Return the [X, Y] coordinate for the center point of the cell that contains the specified text.  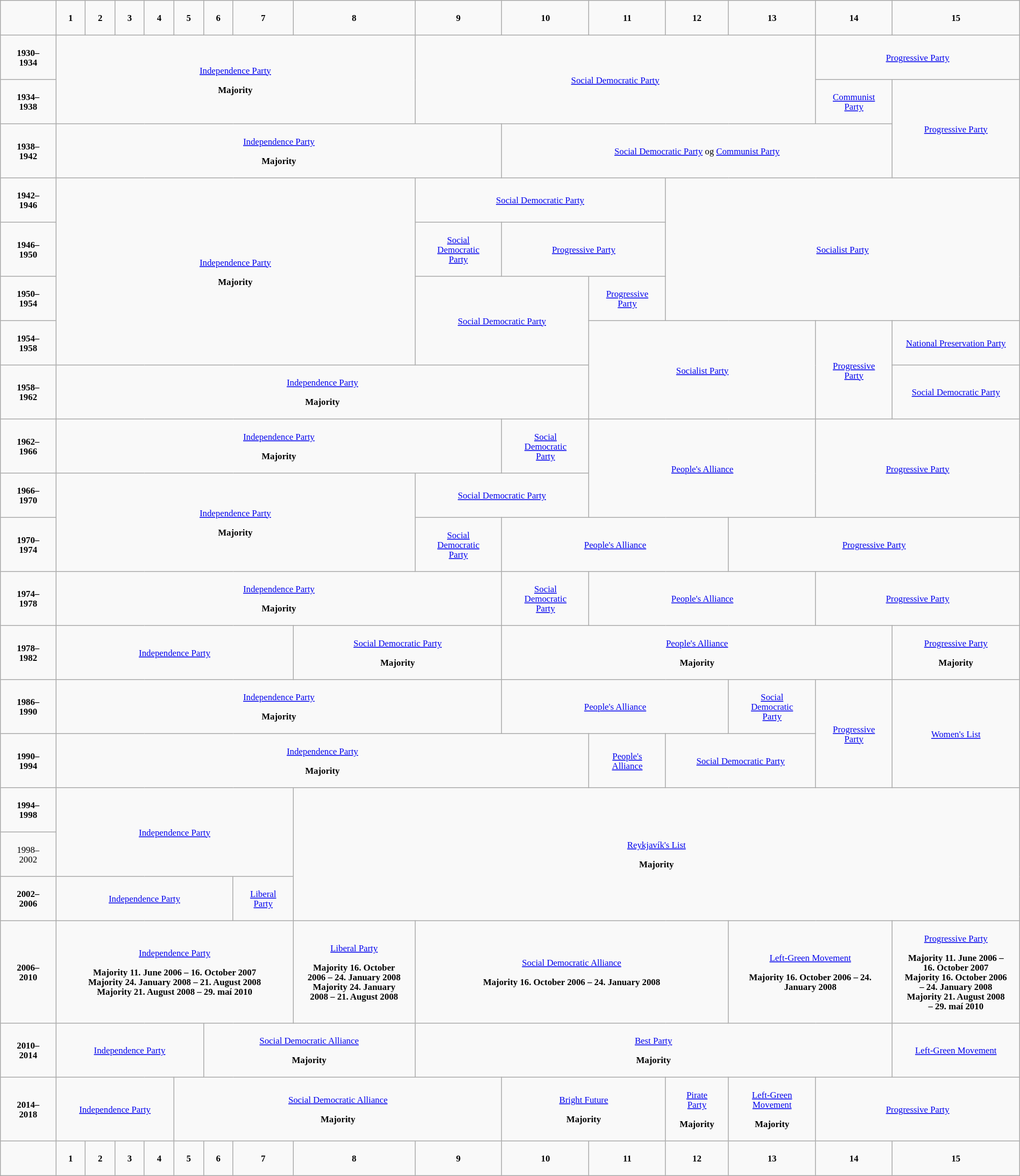
1942–1946 [28, 200]
1958–1962 [28, 392]
Communist Party [854, 102]
Reykjavík's ListMajority [656, 854]
Pirate PartyMajority [697, 1109]
Social Democratic Party og Communist Party [697, 151]
1994–1998 [28, 810]
1938–1942 [28, 151]
1990–1994 [28, 760]
Left-Green Movement [955, 1050]
1998–2002 [28, 854]
2006–2010 [28, 972]
1934–1938 [28, 102]
People's AllianceMajority [697, 652]
1946–1950 [28, 249]
1974–1978 [28, 598]
1954–1958 [28, 343]
Progressive PartyMajority [955, 652]
2014–2018 [28, 1109]
National Preservation Party [955, 343]
Social Democratic PartyMajority [398, 652]
2010–2014 [28, 1050]
1986–1990 [28, 707]
1970–1974 [28, 544]
Left-Green MovementMajority 16. October 2006 – 24. January 2008 [810, 972]
Left-Green MovementMajority [772, 1109]
Liberal PartyMajority 16. October 2006 – 24. January 2008 Majority 24. January 2008 – 21. August 2008 [354, 972]
1966–1970 [28, 495]
1930–1934 [28, 57]
Independence PartyMajority 11. June 2006 – 16. October 2007 Majority 24. January 2008 – 21. August 2008 Majority 21. August 2008 – 29. maí 2010 [174, 972]
1950–1954 [28, 298]
2002–2006 [28, 899]
Bright FutureMajority [584, 1109]
Progressive PartyMajority 11. June 2006 – 16. October 2007 Majority 16. October 2006 – 24. January 2008 Majority 21. August 2008 – 29. maí 2010 [955, 972]
Liberal Party [263, 899]
Best PartyMajority [653, 1050]
1978–1982 [28, 652]
Social Democratic AllianceMajority 16. October 2006 – 24. January 2008 [571, 972]
1962–1966 [28, 446]
Women's List [955, 733]
